Pinpoint the cell where the given text exists, returning its [X, Y] midpoint coordinate. 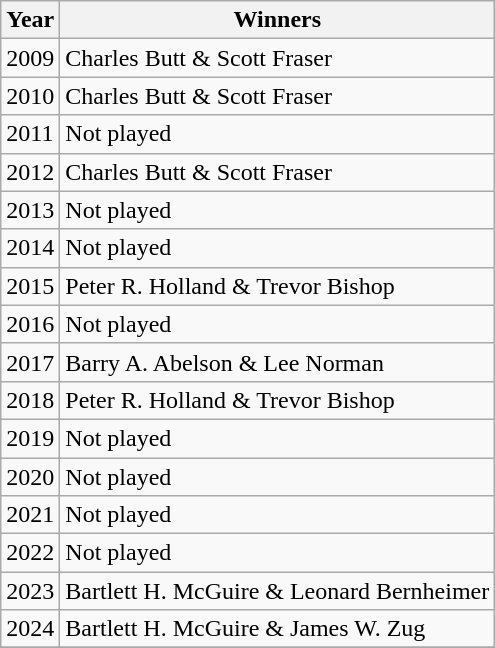
Bartlett H. McGuire & James W. Zug [278, 629]
2017 [30, 362]
2016 [30, 324]
2015 [30, 286]
Year [30, 20]
Winners [278, 20]
2019 [30, 438]
2018 [30, 400]
2010 [30, 96]
2011 [30, 134]
Barry A. Abelson & Lee Norman [278, 362]
2009 [30, 58]
2021 [30, 515]
Bartlett H. McGuire & Leonard Bernheimer [278, 591]
2024 [30, 629]
2022 [30, 553]
2014 [30, 248]
2023 [30, 591]
2013 [30, 210]
2012 [30, 172]
2020 [30, 477]
